Locate the cell with the specified text and output its (x, y) center coordinate. 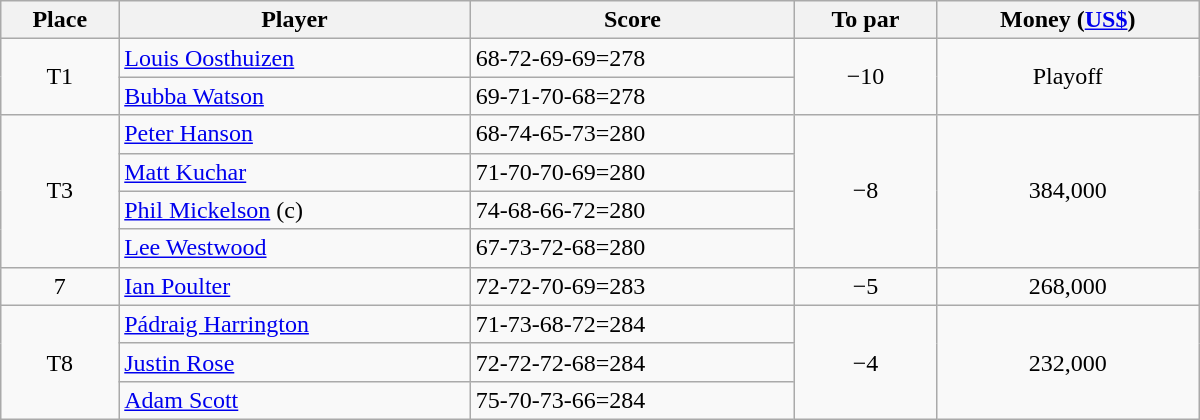
74-68-66-72=280 (632, 210)
T1 (60, 77)
71-70-70-69=280 (632, 172)
232,000 (1068, 362)
Bubba Watson (294, 96)
Matt Kuchar (294, 172)
T3 (60, 191)
−4 (866, 362)
To par (866, 20)
72-72-70-69=283 (632, 286)
Money (US$) (1068, 20)
7 (60, 286)
Phil Mickelson (c) (294, 210)
69-71-70-68=278 (632, 96)
Lee Westwood (294, 248)
Justin Rose (294, 362)
67-73-72-68=280 (632, 248)
75-70-73-66=284 (632, 400)
Place (60, 20)
Peter Hanson (294, 134)
T8 (60, 362)
Score (632, 20)
384,000 (1068, 191)
−5 (866, 286)
Player (294, 20)
68-72-69-69=278 (632, 58)
−8 (866, 191)
Playoff (1068, 77)
Pádraig Harrington (294, 324)
72-72-72-68=284 (632, 362)
Louis Oosthuizen (294, 58)
Adam Scott (294, 400)
268,000 (1068, 286)
68-74-65-73=280 (632, 134)
Ian Poulter (294, 286)
−10 (866, 77)
71-73-68-72=284 (632, 324)
